Capture the cell that displays the provided text and extract its (x, y) central coordinate. 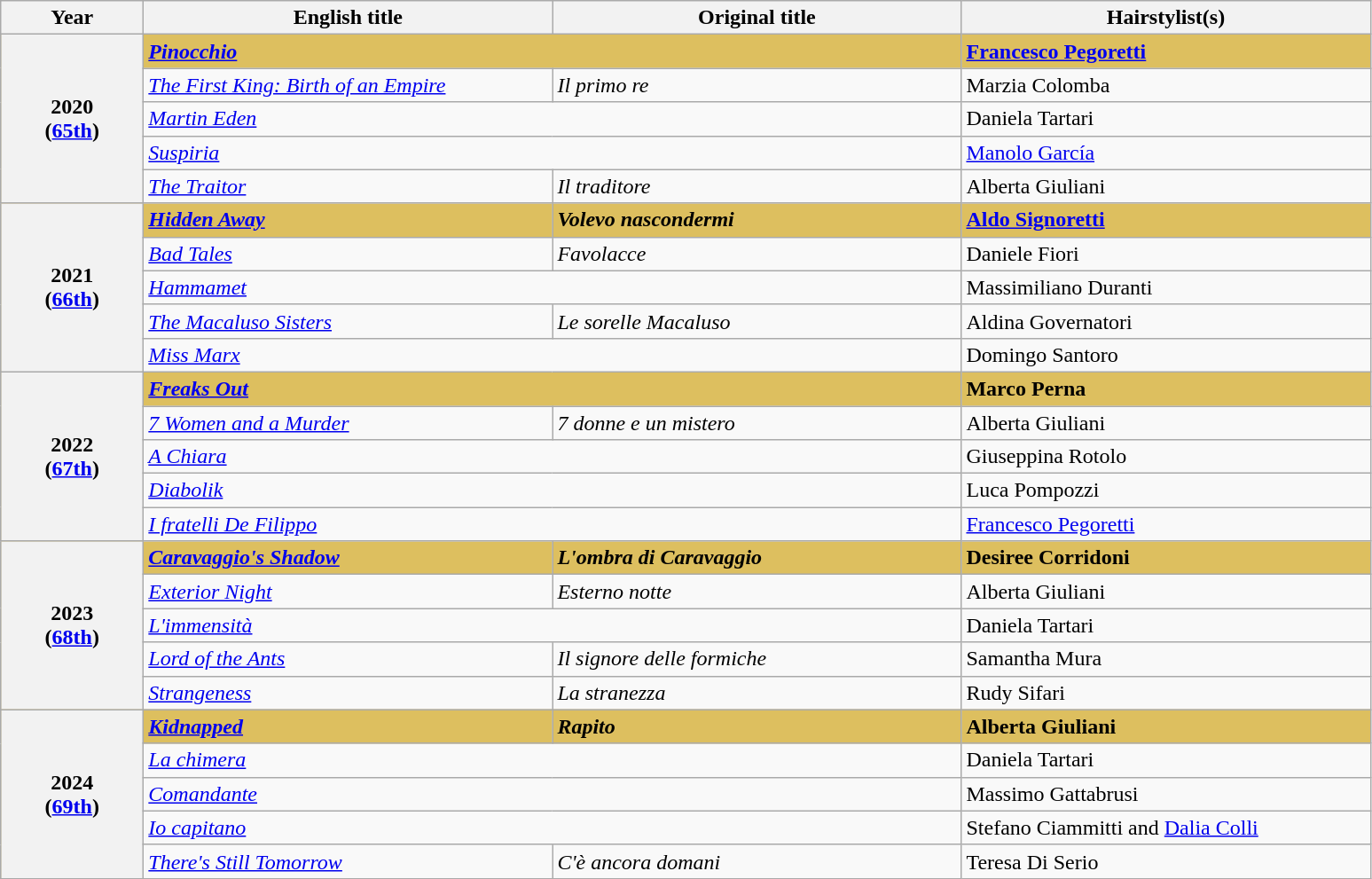
L'immensità (553, 625)
Hidden Away (348, 220)
Stefano Ciammitti and Dalia Colli (1165, 828)
Aldina Governatori (1165, 321)
The Macaluso Sisters (348, 321)
C'è ancora domani (757, 861)
2020(65th) (73, 119)
Caravaggio's Shadow (348, 558)
Strangeness (348, 693)
Year (73, 18)
Giuseppina Rotolo (1165, 457)
Desiree Corridoni (1165, 558)
English title (348, 18)
Martin Eden (553, 119)
La chimera (553, 760)
Massimiliano Duranti (1165, 287)
Le sorelle Macaluso (757, 321)
Aldo Signoretti (1165, 220)
A Chiara (553, 457)
Miss Marx (553, 355)
Il signore delle formiche (757, 659)
Pinocchio (553, 51)
Massimo Gattabrusi (1165, 794)
Manolo García (1165, 153)
2023(68th) (73, 625)
Il primo re (757, 85)
L'ombra di Caravaggio (757, 558)
Original title (757, 18)
Il traditore (757, 186)
Io capitano (553, 828)
Diabolik (553, 491)
La stranezza (757, 693)
Samantha Mura (1165, 659)
Favolacce (757, 254)
Hairstylist(s) (1165, 18)
Teresa Di Serio (1165, 861)
Rapito (757, 726)
Esterno notte (757, 592)
There's Still Tomorrow (348, 861)
Volevo nascondermi (757, 220)
Marzia Colomba (1165, 85)
Marco Perna (1165, 388)
Kidnapped (348, 726)
Exterior Night (348, 592)
7 Women and a Murder (348, 423)
2021(66th) (73, 287)
Comandante (553, 794)
Hammamet (553, 287)
The Traitor (348, 186)
Domingo Santoro (1165, 355)
Suspiria (553, 153)
I fratelli De Filippo (553, 524)
Freaks Out (553, 388)
Daniele Fiori (1165, 254)
Bad Tales (348, 254)
The First King: Birth of an Empire (348, 85)
Luca Pompozzi (1165, 491)
Lord of the Ants (348, 659)
2022(67th) (73, 456)
7 donne e un mistero (757, 423)
2024(69th) (73, 794)
Rudy Sifari (1165, 693)
